Determine the (x, y) coordinate at the center of the cell enclosing the given text.  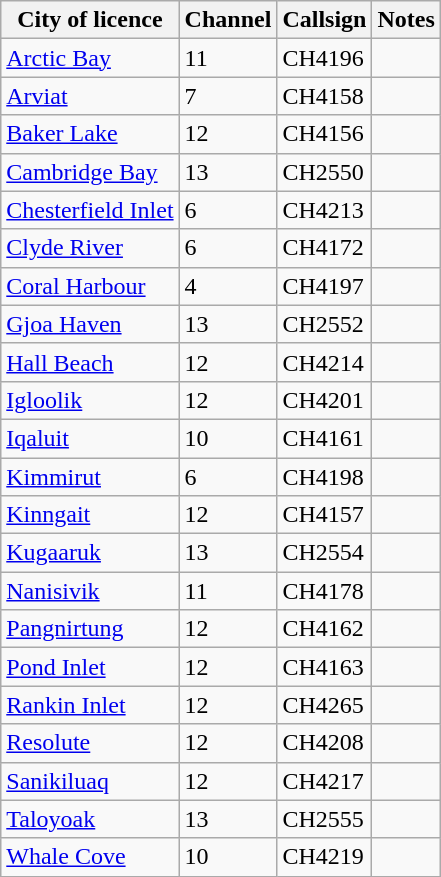
Kugaaruk (90, 553)
CH2550 (324, 172)
CH4178 (324, 591)
CH4265 (324, 705)
Resolute (90, 743)
Igloolik (90, 400)
CH4196 (324, 58)
CH2554 (324, 553)
CH4219 (324, 857)
Nanisivik (90, 591)
Taloyoak (90, 819)
Pangnirtung (90, 629)
Channel (228, 20)
Cambridge Bay (90, 172)
CH4197 (324, 286)
Kinngait (90, 515)
Arctic Bay (90, 58)
Chesterfield Inlet (90, 210)
CH4213 (324, 210)
CH4208 (324, 743)
CH2552 (324, 324)
CH2555 (324, 819)
Clyde River (90, 248)
Pond Inlet (90, 667)
Coral Harbour (90, 286)
Sanikiluaq (90, 781)
Notes (406, 20)
CH4157 (324, 515)
Baker Lake (90, 134)
Gjoa Haven (90, 324)
CH4158 (324, 96)
Whale Cove (90, 857)
Hall Beach (90, 362)
CH4214 (324, 362)
City of licence (90, 20)
CH4201 (324, 400)
Kimmirut (90, 477)
Arviat (90, 96)
CH4172 (324, 248)
Callsign (324, 20)
CH4161 (324, 438)
Rankin Inlet (90, 705)
CH4163 (324, 667)
CH4217 (324, 781)
Iqaluit (90, 438)
CH4156 (324, 134)
4 (228, 286)
7 (228, 96)
CH4162 (324, 629)
CH4198 (324, 477)
